Determine the [x, y] coordinate at the center of the cell enclosing the given text.  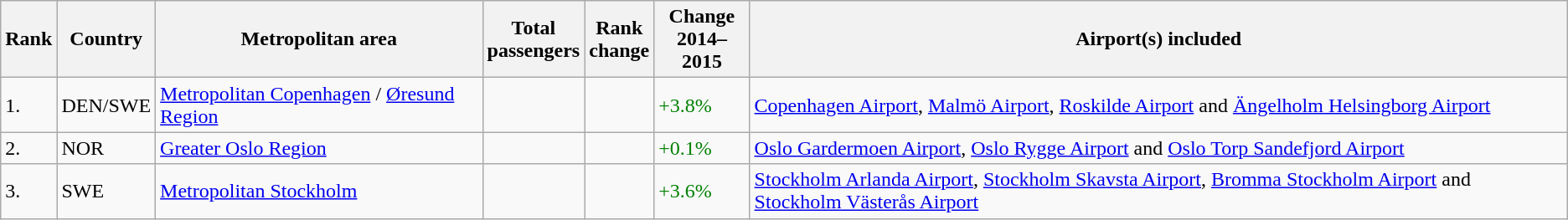
Metropolitan Copenhagen / Øresund Region [319, 105]
3. [28, 191]
Rank [28, 39]
1. [28, 105]
+3.8% [702, 105]
Totalpassengers [534, 39]
NOR [106, 148]
SWE [106, 191]
Airport(s) included [1158, 39]
Copenhagen Airport, Malmö Airport, Roskilde Airport and Ängelholm Helsingborg Airport [1158, 105]
Greater Oslo Region [319, 148]
Country [106, 39]
Oslo Gardermoen Airport, Oslo Rygge Airport and Oslo Torp Sandefjord Airport [1158, 148]
Stockholm Arlanda Airport, Stockholm Skavsta Airport, Bromma Stockholm Airport and Stockholm Västerås Airport [1158, 191]
Change2014–2015 [702, 39]
Metropolitan Stockholm [319, 191]
+0.1% [702, 148]
Metropolitan area [319, 39]
DEN/SWE [106, 105]
2. [28, 148]
+3.6% [702, 191]
Rankchange [620, 39]
